Locate the cell with the specified text and output its [X, Y] center coordinate. 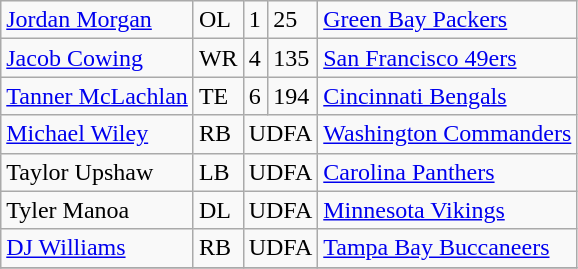
TE [218, 96]
Jacob Cowing [98, 58]
LB [218, 172]
Tampa Bay Buccaneers [448, 248]
Carolina Panthers [448, 172]
Minnesota Vikings [448, 210]
DJ Williams [98, 248]
Green Bay Packers [448, 20]
Taylor Upshaw [98, 172]
135 [293, 58]
Michael Wiley [98, 134]
Tanner McLachlan [98, 96]
Washington Commanders [448, 134]
1 [256, 20]
4 [256, 58]
WR [218, 58]
DL [218, 210]
OL [218, 20]
25 [293, 20]
Cincinnati Bengals [448, 96]
San Francisco 49ers [448, 58]
6 [256, 96]
Tyler Manoa [98, 210]
194 [293, 96]
Jordan Morgan [98, 20]
